Find where the given text appears and provide that cell's center as [X, Y] coordinate. 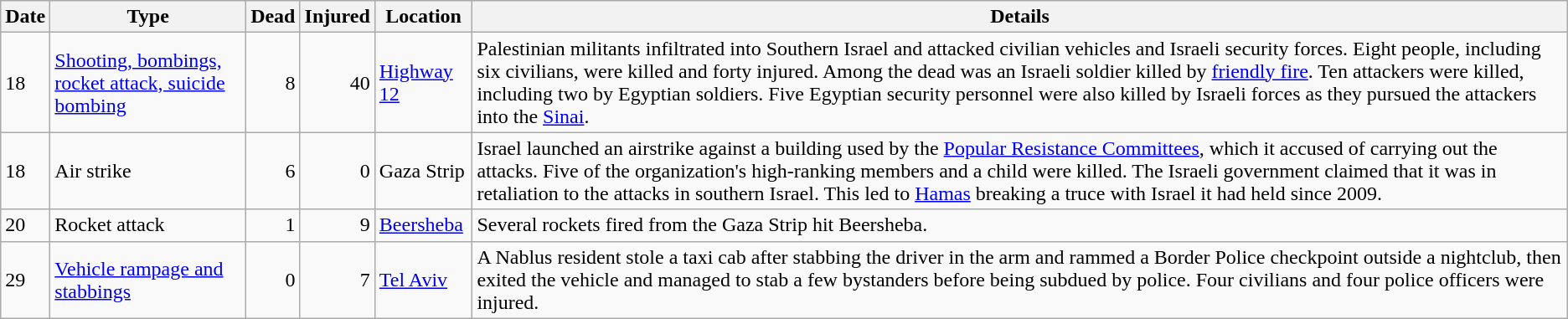
1 [273, 225]
40 [337, 82]
Date [25, 17]
Gaza Strip [424, 171]
Beersheba [424, 225]
Rocket attack [148, 225]
Highway 12 [424, 82]
Vehicle rampage and stabbings [148, 280]
Type [148, 17]
Dead [273, 17]
Shooting, bombings, rocket attack, suicide bombing [148, 82]
6 [273, 171]
Location [424, 17]
9 [337, 225]
20 [25, 225]
8 [273, 82]
Several rockets fired from the Gaza Strip hit Beersheba. [1020, 225]
Details [1020, 17]
Tel Aviv [424, 280]
Injured [337, 17]
29 [25, 280]
Air strike [148, 171]
7 [337, 280]
